Extract the (X, Y) coordinate from the center of the cell holding the provided text.  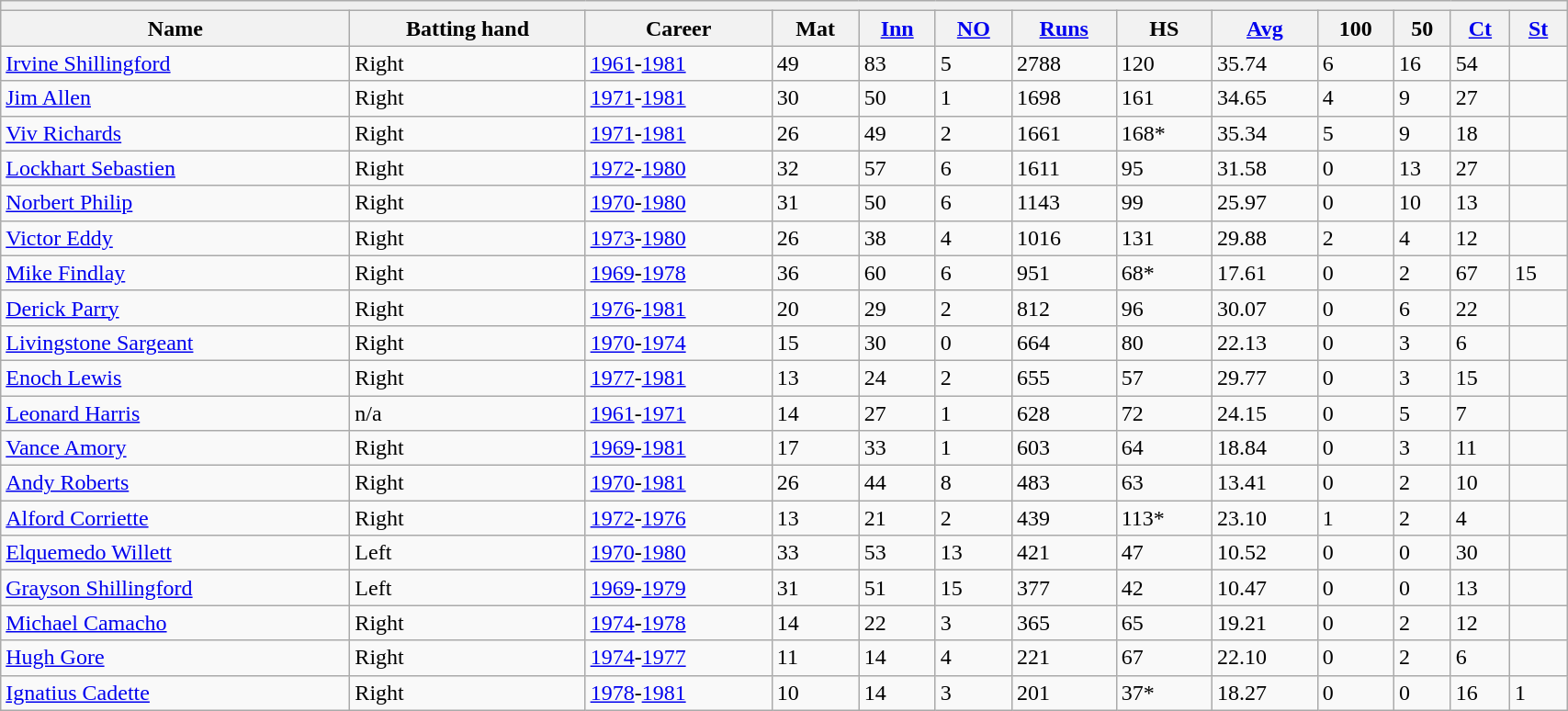
32 (816, 168)
Jim Allen (175, 98)
Livingstone Sargeant (175, 343)
Inn (897, 28)
8 (974, 483)
22.10 (1264, 658)
HS (1164, 28)
53 (897, 553)
7 (1480, 412)
1698 (1064, 98)
13.41 (1264, 483)
18.84 (1264, 448)
113* (1164, 518)
35.34 (1264, 133)
60 (897, 273)
Grayson Shillingford (175, 588)
439 (1064, 518)
44 (897, 483)
51 (897, 588)
Mat (816, 28)
68* (1164, 273)
29.88 (1264, 238)
1143 (1064, 203)
31.58 (1264, 168)
Elquemedo Willett (175, 553)
47 (1164, 553)
1972-1976 (678, 518)
Hugh Gore (175, 658)
Avg (1264, 28)
1973-1980 (678, 238)
10.52 (1264, 553)
34.65 (1264, 98)
NO (974, 28)
Norbert Philip (175, 203)
18 (1480, 133)
42 (1164, 588)
Enoch Lewis (175, 378)
17.61 (1264, 273)
54 (1480, 63)
655 (1064, 378)
1978-1981 (678, 693)
1969-1979 (678, 588)
35.74 (1264, 63)
29 (897, 308)
201 (1064, 693)
Leonard Harris (175, 412)
1976-1981 (678, 308)
10.47 (1264, 588)
628 (1064, 412)
64 (1164, 448)
63 (1164, 483)
1970-1981 (678, 483)
Career (678, 28)
38 (897, 238)
23.10 (1264, 518)
24 (897, 378)
Lockhart Sebastien (175, 168)
St (1539, 28)
24.15 (1264, 412)
36 (816, 273)
1972-1980 (678, 168)
1611 (1064, 168)
96 (1164, 308)
Andy Roberts (175, 483)
131 (1164, 238)
100 (1356, 28)
365 (1064, 623)
1974-1978 (678, 623)
1661 (1064, 133)
1977-1981 (678, 378)
664 (1064, 343)
Mike Findlay (175, 273)
80 (1164, 343)
1969-1981 (678, 448)
Derick Parry (175, 308)
168* (1164, 133)
Victor Eddy (175, 238)
Name (175, 28)
21 (897, 518)
1016 (1064, 238)
421 (1064, 553)
30.07 (1264, 308)
n/a (468, 412)
Michael Camacho (175, 623)
Alford Corriette (175, 518)
20 (816, 308)
2788 (1064, 63)
221 (1064, 658)
Vance Amory (175, 448)
95 (1164, 168)
120 (1164, 63)
1961-1971 (678, 412)
603 (1064, 448)
72 (1164, 412)
25.97 (1264, 203)
161 (1164, 98)
377 (1064, 588)
65 (1164, 623)
18.27 (1264, 693)
99 (1164, 203)
1969-1978 (678, 273)
1974-1977 (678, 658)
Batting hand (468, 28)
22.13 (1264, 343)
Viv Richards (175, 133)
Ignatius Cadette (175, 693)
Runs (1064, 28)
1961-1981 (678, 63)
812 (1064, 308)
483 (1064, 483)
Ct (1480, 28)
17 (816, 448)
29.77 (1264, 378)
19.21 (1264, 623)
37* (1164, 693)
83 (897, 63)
951 (1064, 273)
1970-1974 (678, 343)
Irvine Shillingford (175, 63)
